From the cell containing the given text, extract its center point as (x, y) coordinate. 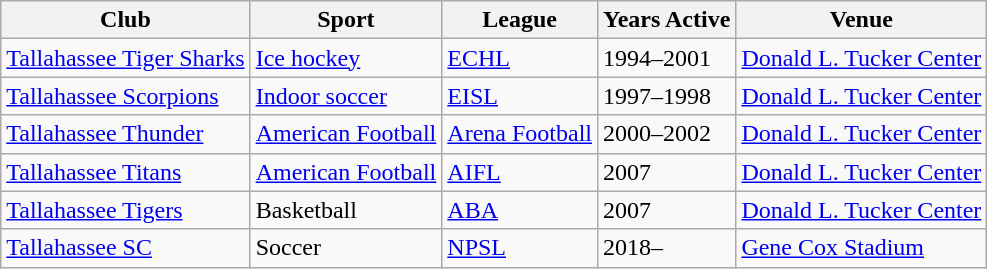
Tallahassee Scorpions (126, 96)
Basketball (346, 210)
Venue (862, 20)
Gene Cox Stadium (862, 248)
2000–2002 (666, 134)
2018– (666, 248)
1997–1998 (666, 96)
Sport (346, 20)
Tallahassee Titans (126, 172)
Ice hockey (346, 58)
ECHL (520, 58)
Tallahassee SC (126, 248)
Tallahassee Tigers (126, 210)
Tallahassee Thunder (126, 134)
1994–2001 (666, 58)
Tallahassee Tiger Sharks (126, 58)
EISL (520, 96)
ABA (520, 210)
NPSL (520, 248)
AIFL (520, 172)
Soccer (346, 248)
Arena Football (520, 134)
Club (126, 20)
Years Active (666, 20)
League (520, 20)
Indoor soccer (346, 96)
